Provide the [X, Y] coordinate of the cell's center where the given text is located.  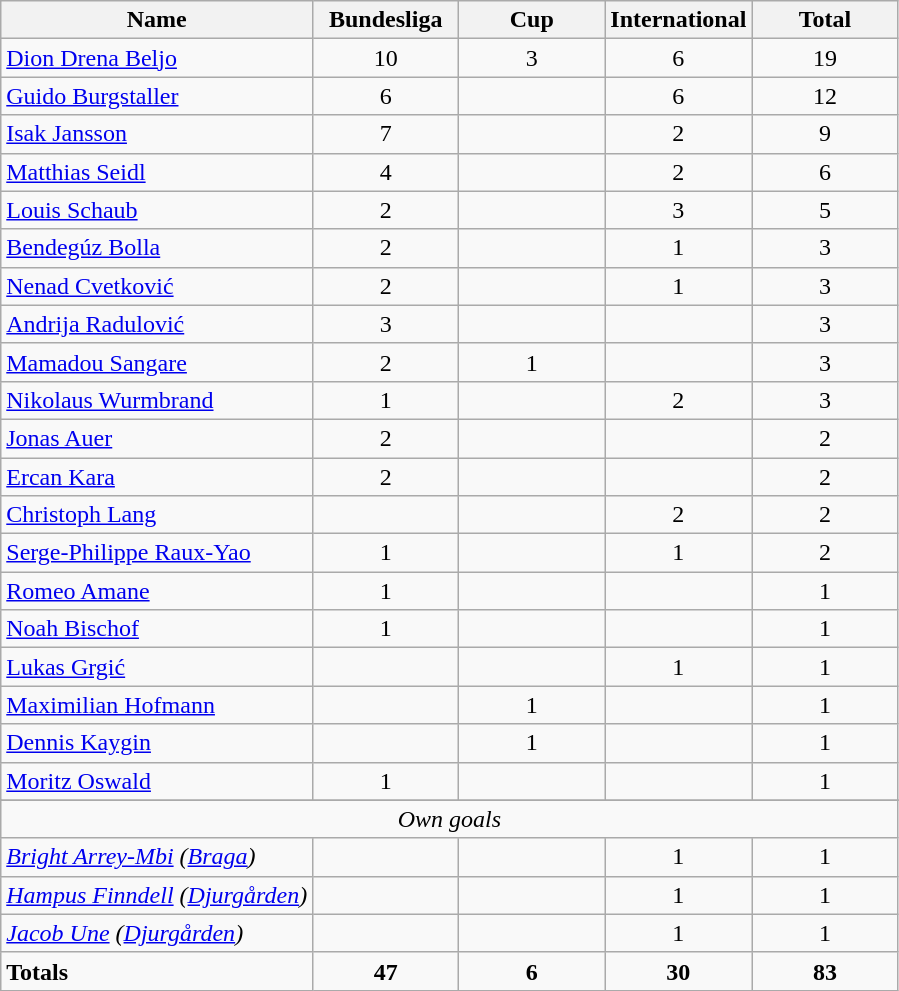
Nenad Cvetković [157, 286]
Isak Jansson [157, 134]
Dennis Kaygin [157, 743]
Louis Schaub [157, 210]
Name [157, 20]
Bright Arrey-Mbi (Braga) [157, 857]
Jonas Auer [157, 438]
Cup [532, 20]
Andrija Radulović [157, 324]
Jacob Une (Djurgården) [157, 933]
Hampus Finndell (Djurgården) [157, 895]
19 [825, 58]
Own goals [450, 819]
Romeo Amane [157, 591]
Guido Burgstaller [157, 96]
Dion Drena Beljo [157, 58]
Total [825, 20]
47 [386, 971]
Bundesliga [386, 20]
4 [386, 172]
International [678, 20]
Mamadou Sangare [157, 362]
9 [825, 134]
Moritz Oswald [157, 781]
Noah Bischof [157, 629]
Ercan Kara [157, 477]
Christoph Lang [157, 515]
Nikolaus Wurmbrand [157, 400]
30 [678, 971]
7 [386, 134]
Matthias Seidl [157, 172]
Lukas Grgić [157, 667]
83 [825, 971]
12 [825, 96]
Serge-Philippe Raux-Yao [157, 553]
Totals [157, 971]
Bendegúz Bolla [157, 248]
10 [386, 58]
5 [825, 210]
Maximilian Hofmann [157, 705]
